Detect which cell encompasses the target text, then output its (x, y) center coordinate. 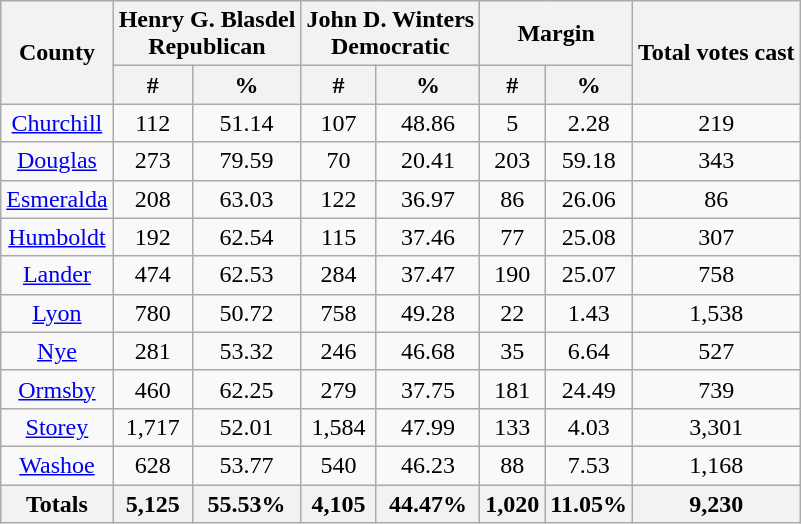
190 (512, 275)
3,301 (717, 427)
284 (338, 275)
53.32 (246, 351)
24.49 (589, 389)
203 (512, 161)
1,717 (152, 427)
208 (152, 199)
37.46 (428, 237)
11.05% (589, 503)
37.75 (428, 389)
107 (338, 123)
1,538 (717, 313)
50.72 (246, 313)
273 (152, 161)
52.01 (246, 427)
51.14 (246, 123)
Nye (57, 351)
628 (152, 465)
70 (338, 161)
63.03 (246, 199)
53.77 (246, 465)
22 (512, 313)
4.03 (589, 427)
246 (338, 351)
Henry G. BlasdelRepublican (207, 34)
460 (152, 389)
79.59 (246, 161)
115 (338, 237)
1,020 (512, 503)
Churchill (57, 123)
55.53% (246, 503)
122 (338, 199)
26.06 (589, 199)
474 (152, 275)
48.86 (428, 123)
343 (717, 161)
181 (512, 389)
281 (152, 351)
Total votes cast (717, 52)
49.28 (428, 313)
1.43 (589, 313)
780 (152, 313)
36.97 (428, 199)
Totals (57, 503)
35 (512, 351)
Ormsby (57, 389)
307 (717, 237)
5,125 (152, 503)
37.47 (428, 275)
Lander (57, 275)
1,584 (338, 427)
2.28 (589, 123)
County (57, 52)
25.07 (589, 275)
77 (512, 237)
Humboldt (57, 237)
6.64 (589, 351)
59.18 (589, 161)
62.53 (246, 275)
88 (512, 465)
62.54 (246, 237)
219 (717, 123)
4,105 (338, 503)
47.99 (428, 427)
Washoe (57, 465)
527 (717, 351)
192 (152, 237)
46.68 (428, 351)
540 (338, 465)
1,168 (717, 465)
739 (717, 389)
25.08 (589, 237)
Margin (556, 34)
John D. WintersDemocratic (390, 34)
7.53 (589, 465)
Lyon (57, 313)
133 (512, 427)
Esmeralda (57, 199)
Storey (57, 427)
62.25 (246, 389)
279 (338, 389)
44.47% (428, 503)
20.41 (428, 161)
112 (152, 123)
Douglas (57, 161)
9,230 (717, 503)
46.23 (428, 465)
5 (512, 123)
